For the text-containing cell, return its midpoint in [x, y] coordinate format. 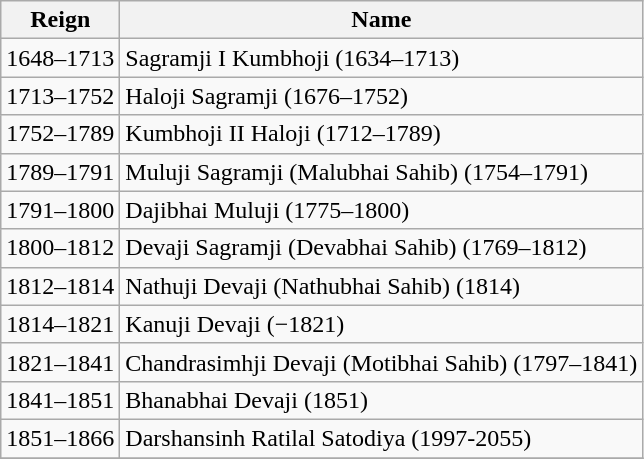
1752–1789 [60, 134]
Sagramji I Kumbhoji (1634–1713) [382, 58]
Reign [60, 20]
1800–1812 [60, 248]
Kanuji Devaji (−1821) [382, 324]
Bhanabhai Devaji (1851) [382, 400]
1812–1814 [60, 286]
1841–1851 [60, 400]
1789–1791 [60, 172]
Haloji Sagramji (1676–1752) [382, 96]
Chandrasimhji Devaji (Motibhai Sahib) (1797–1841) [382, 362]
1814–1821 [60, 324]
Kumbhoji II Haloji (1712–1789) [382, 134]
Name [382, 20]
Dajibhai Muluji (1775–1800) [382, 210]
1648–1713 [60, 58]
Nathuji Devaji (Nathubhai Sahib) (1814) [382, 286]
1821–1841 [60, 362]
1791–1800 [60, 210]
1713–1752 [60, 96]
Devaji Sagramji (Devabhai Sahib) (1769–1812) [382, 248]
Darshansinh Ratilal Satodiya (1997-2055) [382, 438]
1851–1866 [60, 438]
Muluji Sagramji (Malubhai Sahib) (1754–1791) [382, 172]
